Find where the given text appears and provide that cell's center as [X, Y] coordinate. 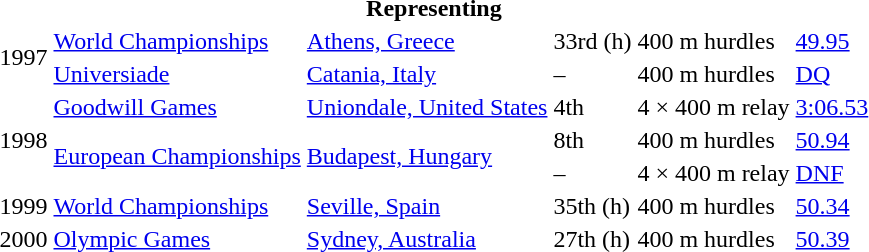
8th [592, 140]
35th (h) [592, 206]
Uniondale, United States [427, 107]
4th [592, 107]
European Championships [177, 156]
Universiade [177, 74]
Seville, Spain [427, 206]
Athens, Greece [427, 41]
Catania, Italy [427, 74]
Goodwill Games [177, 107]
Budapest, Hungary [427, 156]
33rd (h) [592, 41]
